Extract the [x, y] coordinate from the center of the cell holding the provided text.  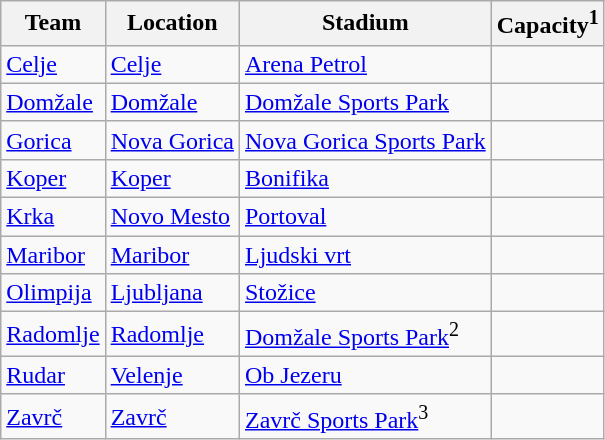
Team [53, 24]
Novo Mesto [172, 217]
Bonifika [365, 178]
Krka [53, 217]
Portoval [365, 217]
Stadium [365, 24]
Stožice [365, 293]
Domžale Sports Park [365, 102]
Rudar [53, 375]
Gorica [53, 140]
Zavrč Sports Park3 [365, 416]
Nova Gorica [172, 140]
Arena Petrol [365, 64]
Nova Gorica Sports Park [365, 140]
Olimpija [53, 293]
Ljudski vrt [365, 255]
Ob Jezeru [365, 375]
Velenje [172, 375]
Location [172, 24]
Domžale Sports Park2 [365, 334]
Capacity1 [548, 24]
Ljubljana [172, 293]
